Determine the [X, Y] coordinate at the center of the cell enclosing the given text.  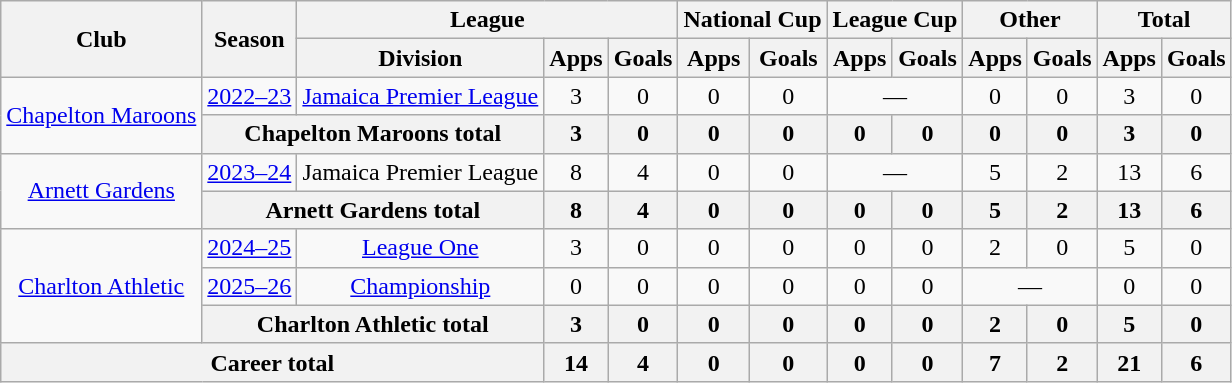
2025–26 [250, 286]
14 [576, 362]
2022–23 [250, 96]
7 [995, 362]
2024–25 [250, 248]
Championship [420, 286]
Chapelton Maroons [102, 115]
Club [102, 39]
League Cup [895, 20]
Chapelton Maroons total [373, 134]
Arnett Gardens total [373, 210]
Arnett Gardens [102, 191]
2023–24 [250, 172]
League One [420, 248]
National Cup [752, 20]
Charlton Athletic [102, 286]
Career total [272, 362]
Season [250, 39]
Total [1164, 20]
Division [420, 58]
Other [1030, 20]
21 [1129, 362]
Charlton Athletic total [373, 324]
League [488, 20]
